Return (x, y) of the center of cell containing provided text 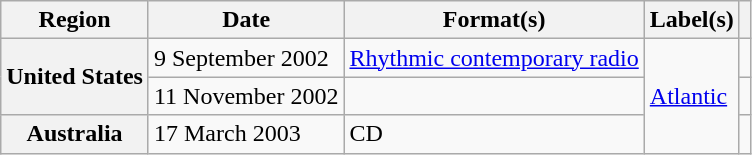
Australia (75, 134)
Region (75, 20)
Label(s) (692, 20)
Format(s) (494, 20)
CD (494, 134)
Atlantic (692, 96)
9 September 2002 (246, 58)
17 March 2003 (246, 134)
Date (246, 20)
11 November 2002 (246, 96)
United States (75, 77)
Rhythmic contemporary radio (494, 58)
